Determine the [x, y] coordinate at the center of the cell enclosing the given text.  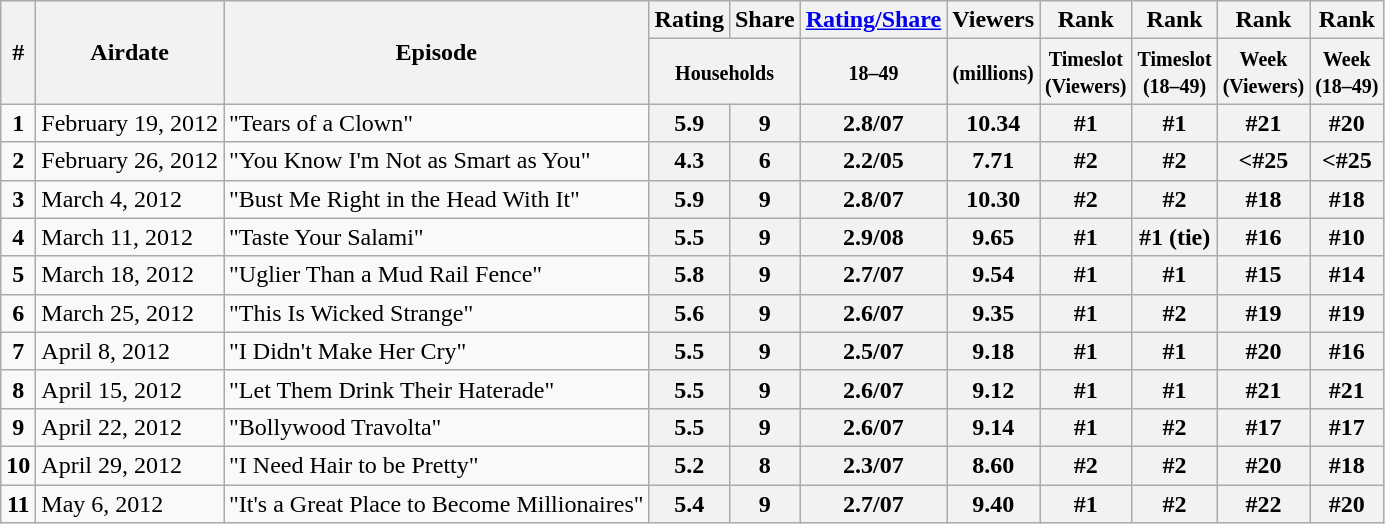
Share [764, 20]
9.65 [994, 237]
April 15, 2012 [130, 389]
7 [18, 351]
2.9/08 [874, 237]
Households [724, 72]
February 26, 2012 [130, 161]
5.6 [689, 313]
"Let Them Drink Their Haterade" [437, 389]
10.34 [994, 123]
5.2 [689, 465]
Timeslot(Viewers) [1086, 72]
March 11, 2012 [130, 237]
#22 [1263, 503]
"Uglier Than a Mud Rail Fence" [437, 275]
1 [18, 123]
"You Know I'm Not as Smart as You" [437, 161]
#10 [1347, 237]
8.60 [994, 465]
Airdate [130, 52]
Week(Viewers) [1263, 72]
"Tears of a Clown" [437, 123]
4 [18, 237]
"This Is Wicked Strange" [437, 313]
9.54 [994, 275]
9.35 [994, 313]
2.5/07 [874, 351]
3 [18, 199]
18–49 [874, 72]
February 19, 2012 [130, 123]
#15 [1263, 275]
Timeslot(18–49) [1174, 72]
May 6, 2012 [130, 503]
2.2/05 [874, 161]
"Taste Your Salami" [437, 237]
"Bollywood Travolta" [437, 427]
10.30 [994, 199]
March 4, 2012 [130, 199]
"I Need Hair to be Pretty" [437, 465]
Rating/Share [874, 20]
9.40 [994, 503]
2.3/07 [874, 465]
#1 (tie) [1174, 237]
Viewers [994, 20]
10 [18, 465]
Episode [437, 52]
9.18 [994, 351]
March 25, 2012 [130, 313]
"I Didn't Make Her Cry" [437, 351]
4.3 [689, 161]
9.12 [994, 389]
April 8, 2012 [130, 351]
2 [18, 161]
11 [18, 503]
5.8 [689, 275]
5.4 [689, 503]
Rating [689, 20]
9.14 [994, 427]
Week(18–49) [1347, 72]
April 22, 2012 [130, 427]
April 29, 2012 [130, 465]
"Bust Me Right in the Head With It" [437, 199]
(millions) [994, 72]
March 18, 2012 [130, 275]
# [18, 52]
"It's a Great Place to Become Millionaires" [437, 503]
7.71 [994, 161]
#14 [1347, 275]
5 [18, 275]
